Capture the cell that displays the provided text and extract its (x, y) central coordinate. 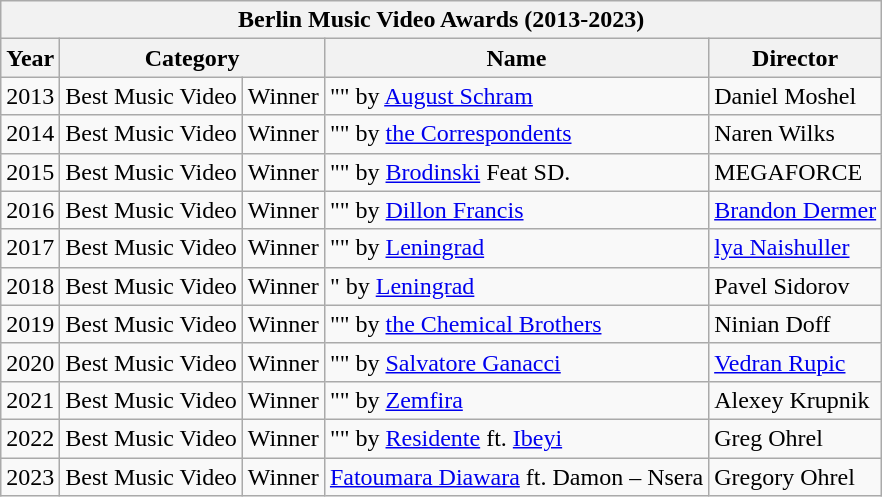
"" by Brodinski Feat SD. (516, 172)
Naren Wilks (796, 134)
Berlin Music Video Awards (2013-2023) (442, 20)
Daniel Moshel (796, 96)
2017 (30, 248)
2019 (30, 324)
"" by Zemfira (516, 400)
2013 (30, 96)
Vedran Rupic (796, 362)
lya Naishuller (796, 248)
Brandon Dermer (796, 210)
Year (30, 58)
2018 (30, 286)
MEGAFORCE (796, 172)
2020 (30, 362)
Fatoumara Diawara ft. Damon – Nsera (516, 477)
"" by the Correspondents (516, 134)
Category (192, 58)
"" by the Chemical Brothers (516, 324)
Ninian Doff (796, 324)
"" by Leningrad (516, 248)
"" by Residente ft. Ibeyi (516, 438)
Gregory Ohrel (796, 477)
2021 (30, 400)
"" by Dillon Francis (516, 210)
2016 (30, 210)
Alexey Krupnik (796, 400)
Pavel Sidorov (796, 286)
"" by Salvatore Ganacci (516, 362)
Name (516, 58)
2015 (30, 172)
" by Leningrad (516, 286)
Greg Ohrel (796, 438)
2014 (30, 134)
Director (796, 58)
2022 (30, 438)
"" by August Schram (516, 96)
2023 (30, 477)
